Locate the cell with the specified text and output its [X, Y] center coordinate. 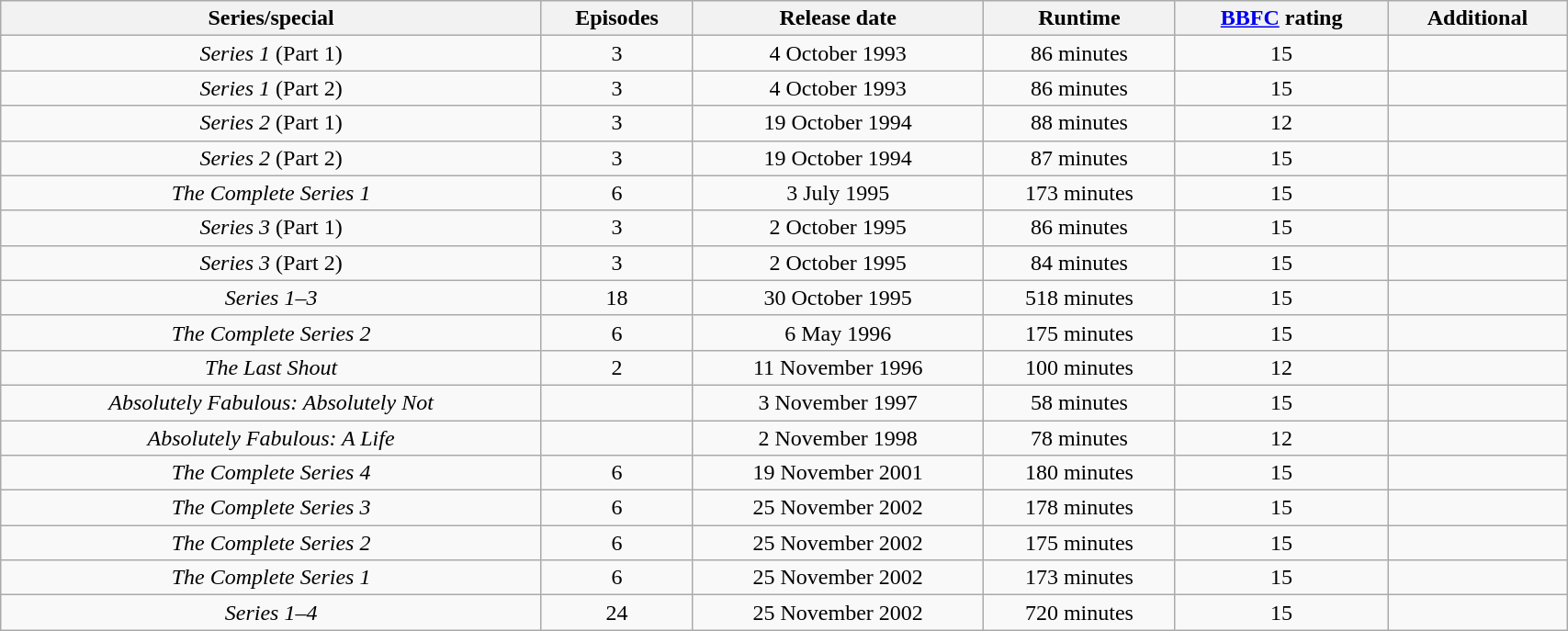
Series/special [272, 18]
Runtime [1079, 18]
Episodes [616, 18]
30 October 1995 [838, 298]
6 May 1996 [838, 332]
Series 1 (Part 1) [272, 53]
2 [616, 367]
The Complete Series 4 [272, 473]
11 November 1996 [838, 367]
Absolutely Fabulous: A Life [272, 438]
2 November 1998 [838, 438]
Absolutely Fabulous: Absolutely Not [272, 402]
88 minutes [1079, 123]
84 minutes [1079, 263]
BBFC rating [1281, 18]
58 minutes [1079, 402]
78 minutes [1079, 438]
The Last Shout [272, 367]
Series 1–4 [272, 613]
3 November 1997 [838, 402]
720 minutes [1079, 613]
The Complete Series 3 [272, 508]
Series 1–3 [272, 298]
Additional [1477, 18]
Series 1 (Part 2) [272, 88]
518 minutes [1079, 298]
Release date [838, 18]
Series 3 (Part 1) [272, 228]
19 November 2001 [838, 473]
Series 2 (Part 2) [272, 158]
Series 2 (Part 1) [272, 123]
178 minutes [1079, 508]
18 [616, 298]
100 minutes [1079, 367]
180 minutes [1079, 473]
87 minutes [1079, 158]
24 [616, 613]
Series 3 (Part 2) [272, 263]
3 July 1995 [838, 193]
